Return the (X, Y) coordinate for the center point of the cell that contains the specified text.  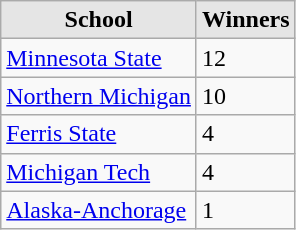
1 (246, 210)
10 (246, 96)
Northern Michigan (99, 96)
Alaska-Anchorage (99, 210)
12 (246, 58)
School (99, 20)
Minnesota State (99, 58)
Michigan Tech (99, 172)
Ferris State (99, 134)
Winners (246, 20)
